Determine the [x, y] coordinate at the center of the cell enclosing the given text.  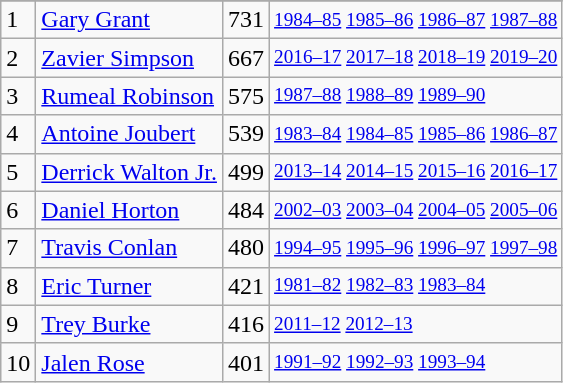
539 [246, 134]
480 [246, 248]
Antoine Joubert [130, 134]
1981–82 1982–83 1983–84 [416, 286]
10 [18, 362]
Trey Burke [130, 324]
Eric Turner [130, 286]
Derrick Walton Jr. [130, 172]
484 [246, 210]
499 [246, 172]
401 [246, 362]
731 [246, 20]
8 [18, 286]
6 [18, 210]
1987–88 1988–89 1989–90 [416, 96]
2013–14 2014–15 2015–16 2016–17 [416, 172]
4 [18, 134]
Travis Conlan [130, 248]
9 [18, 324]
3 [18, 96]
575 [246, 96]
1994–95 1995–96 1996–97 1997–98 [416, 248]
Jalen Rose [130, 362]
Gary Grant [130, 20]
1983–84 1984–85 1985–86 1986–87 [416, 134]
1991–92 1992–93 1993–94 [416, 362]
667 [246, 58]
Rumeal Robinson [130, 96]
Daniel Horton [130, 210]
1984–85 1985–86 1986–87 1987–88 [416, 20]
421 [246, 286]
1 [18, 20]
2002–03 2003–04 2004–05 2005–06 [416, 210]
7 [18, 248]
2011–12 2012–13 [416, 324]
2 [18, 58]
5 [18, 172]
416 [246, 324]
Zavier Simpson [130, 58]
2016–17 2017–18 2018–19 2019–20 [416, 58]
